Detect which cell encompasses the target text, then output its (X, Y) center coordinate. 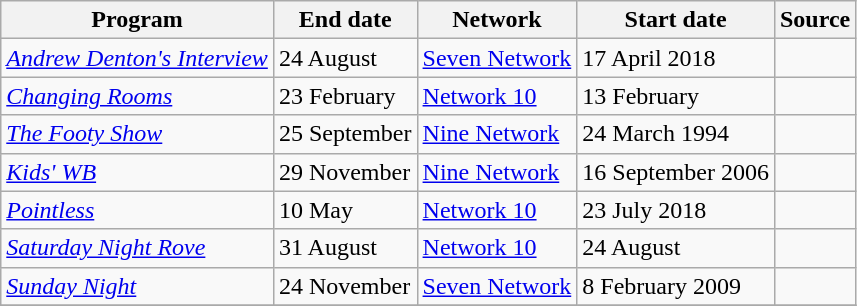
Pointless (138, 210)
Start date (676, 20)
24 March 1994 (676, 134)
25 September (345, 134)
31 August (345, 248)
Program (138, 20)
29 November (345, 172)
23 February (345, 96)
Changing Rooms (138, 96)
24 November (345, 286)
Kids' WB (138, 172)
8 February 2009 (676, 286)
Andrew Denton's Interview (138, 58)
13 February (676, 96)
Network (497, 20)
Saturday Night Rove (138, 248)
17 April 2018 (676, 58)
Source (814, 20)
End date (345, 20)
23 July 2018 (676, 210)
10 May (345, 210)
16 September 2006 (676, 172)
The Footy Show (138, 134)
Sunday Night (138, 286)
